Find where the given text appears and provide that cell's center as (x, y) coordinate. 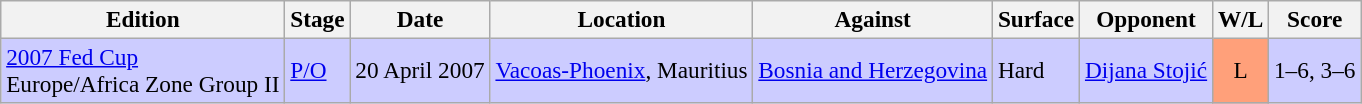
20 April 2007 (420, 70)
Against (873, 19)
Edition (143, 19)
Opponent (1146, 19)
Date (420, 19)
Dijana Stojić (1146, 70)
Bosnia and Herzegovina (873, 70)
Surface (1036, 19)
L (1241, 70)
Score (1315, 19)
W/L (1241, 19)
2007 Fed Cup Europe/Africa Zone Group II (143, 70)
Vacoas-Phoenix, Mauritius (622, 70)
Hard (1036, 70)
Location (622, 19)
Stage (318, 19)
P/O (318, 70)
1–6, 3–6 (1315, 70)
